Find where the given text appears and provide that cell's center as [X, Y] coordinate. 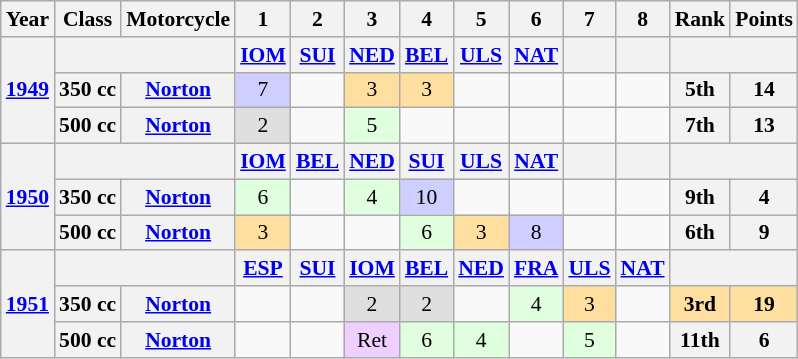
7th [700, 126]
1950 [28, 198]
ESP [263, 269]
11th [700, 340]
3rd [700, 304]
10 [426, 197]
13 [764, 126]
FRA [536, 269]
Motorcycle [178, 19]
9 [764, 233]
1951 [28, 304]
14 [764, 90]
Rank [700, 19]
1 [263, 19]
19 [764, 304]
Points [764, 19]
5th [700, 90]
Year [28, 19]
1949 [28, 90]
Class [88, 19]
Ret [372, 340]
9th [700, 197]
6th [700, 233]
